Pinpoint the cell where the given text exists, returning its [X, Y] midpoint coordinate. 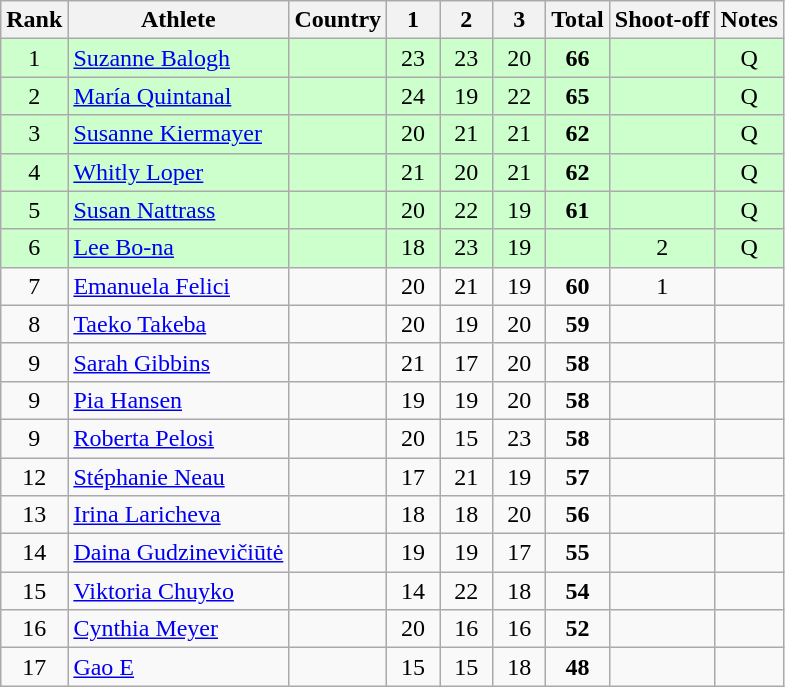
Daina Gudzinevičiūtė [178, 553]
54 [578, 591]
Pia Hansen [178, 400]
Irina Laricheva [178, 515]
12 [34, 477]
4 [34, 172]
María Quintanal [178, 96]
55 [578, 553]
Viktoria Chuyko [178, 591]
66 [578, 58]
8 [34, 324]
13 [34, 515]
Country [338, 20]
Taeko Takeba [178, 324]
Suzanne Balogh [178, 58]
Emanuela Felici [178, 286]
Rank [34, 20]
Sarah Gibbins [178, 362]
Stéphanie Neau [178, 477]
7 [34, 286]
65 [578, 96]
Athlete [178, 20]
Notes [749, 20]
Gao E [178, 667]
57 [578, 477]
Lee Bo-na [178, 248]
48 [578, 667]
Cynthia Meyer [178, 629]
Total [578, 20]
24 [414, 96]
6 [34, 248]
Shoot-off [662, 20]
5 [34, 210]
56 [578, 515]
61 [578, 210]
Roberta Pelosi [178, 438]
Whitly Loper [178, 172]
Susan Nattrass [178, 210]
Susanne Kiermayer [178, 134]
59 [578, 324]
52 [578, 629]
60 [578, 286]
